Identify which cell holds the provided text, then report its [x, y] central coordinate. 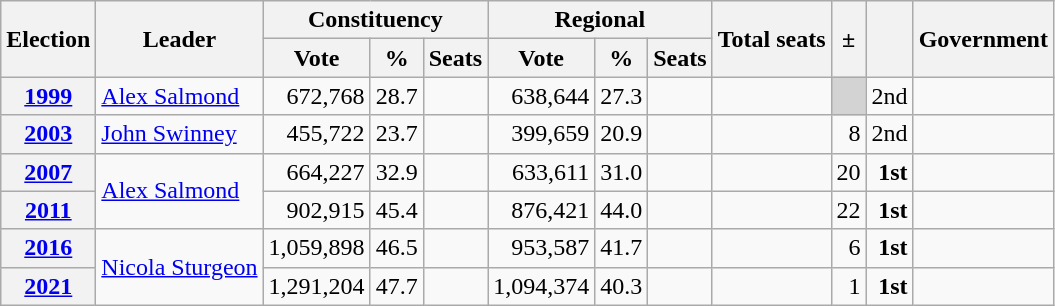
1 [848, 286]
1,291,204 [316, 286]
Leader [180, 39]
2003 [48, 134]
1999 [48, 96]
Government [983, 39]
40.3 [622, 286]
44.0 [622, 210]
47.7 [396, 286]
2016 [48, 248]
6 [848, 248]
953,587 [542, 248]
633,611 [542, 172]
20 [848, 172]
± [848, 39]
Constituency [376, 20]
876,421 [542, 210]
27.3 [622, 96]
Total seats [772, 39]
2021 [48, 286]
664,227 [316, 172]
Nicola Sturgeon [180, 267]
32.9 [396, 172]
John Swinney [180, 134]
23.7 [396, 134]
1,094,374 [542, 286]
31.0 [622, 172]
45.4 [396, 210]
Regional [600, 20]
455,722 [316, 134]
8 [848, 134]
399,659 [542, 134]
2011 [48, 210]
Election [48, 39]
2007 [48, 172]
672,768 [316, 96]
902,915 [316, 210]
28.7 [396, 96]
638,644 [542, 96]
20.9 [622, 134]
41.7 [622, 248]
22 [848, 210]
1,059,898 [316, 248]
46.5 [396, 248]
